Capture the cell that displays the provided text and extract its [X, Y] central coordinate. 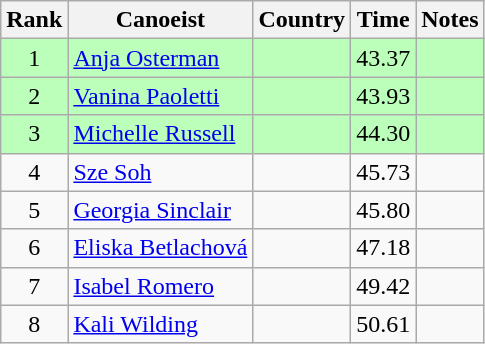
Sze Soh [160, 172]
Anja Osterman [160, 58]
45.80 [384, 210]
7 [34, 286]
2 [34, 96]
Time [384, 20]
50.61 [384, 324]
Notes [450, 20]
47.18 [384, 248]
Vanina Paoletti [160, 96]
Canoeist [160, 20]
49.42 [384, 286]
1 [34, 58]
Michelle Russell [160, 134]
45.73 [384, 172]
8 [34, 324]
3 [34, 134]
43.93 [384, 96]
4 [34, 172]
Isabel Romero [160, 286]
Country [302, 20]
6 [34, 248]
Kali Wilding [160, 324]
Eliska Betlachová [160, 248]
Rank [34, 20]
43.37 [384, 58]
5 [34, 210]
Georgia Sinclair [160, 210]
44.30 [384, 134]
